Identify which cell holds the provided text, then report its (X, Y) central coordinate. 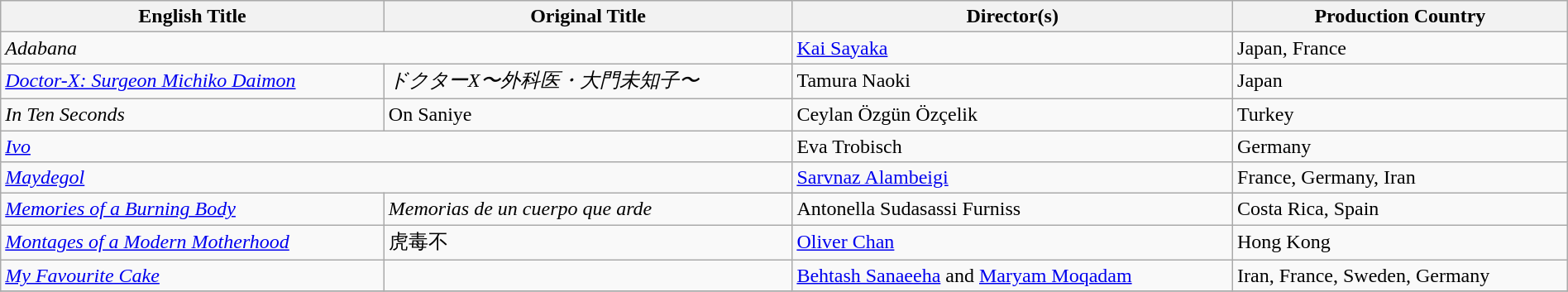
English Title (193, 17)
Doctor-X: Surgeon Michiko Daimon (193, 81)
Montages of a Modern Motherhood (193, 243)
虎毒不 (588, 243)
Tamura Naoki (1012, 81)
Sarvnaz Alambeigi (1012, 178)
Memorias de un cuerpo que arde (588, 209)
Production Country (1401, 17)
Original Title (588, 17)
Japan (1401, 81)
Germany (1401, 146)
Adabana (397, 48)
France, Germany, Iran (1401, 178)
Costa Rica, Spain (1401, 209)
Antonella Sudasassi Furniss (1012, 209)
On Saniye (588, 114)
My Favourite Cake (193, 275)
ドクターX〜外科医・大門未知子〜 (588, 81)
Behtash Sanaeeha and Maryam Moqadam (1012, 275)
Maydegol (397, 178)
Turkey (1401, 114)
Kai Sayaka (1012, 48)
Ivo (397, 146)
Ceylan Özgün Özçelik (1012, 114)
Oliver Chan (1012, 243)
Hong Kong (1401, 243)
Japan, France (1401, 48)
Memories of a Burning Body (193, 209)
Eva Trobisch (1012, 146)
Iran, France, Sweden, Germany (1401, 275)
In Ten Seconds (193, 114)
Director(s) (1012, 17)
